For the text-containing cell, return its midpoint in (X, Y) coordinate format. 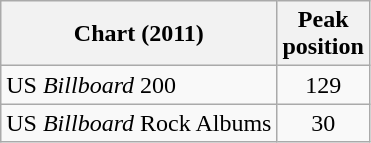
129 (323, 85)
US Billboard 200 (139, 85)
Chart (2011) (139, 34)
US Billboard Rock Albums (139, 123)
Peakposition (323, 34)
30 (323, 123)
